From the cell containing the given text, extract its center point as (X, Y) coordinate. 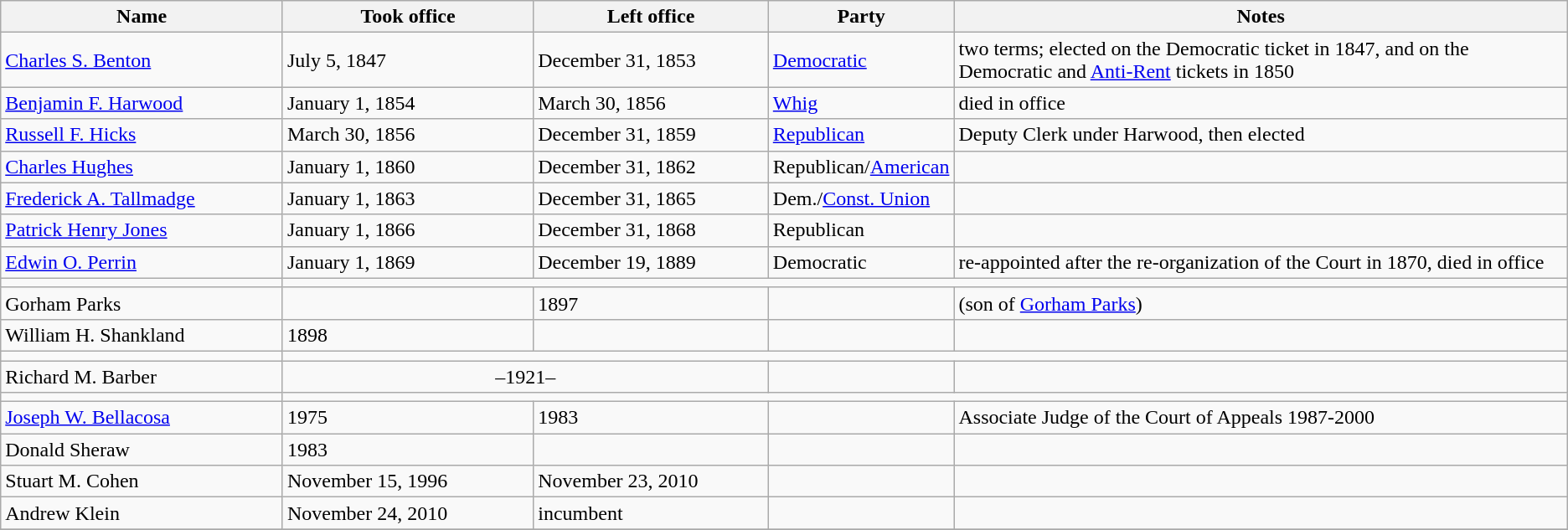
November 23, 2010 (652, 481)
January 1, 1854 (407, 103)
two terms; elected on the Democratic ticket in 1847, and on the Democratic and Anti-Rent tickets in 1850 (1261, 60)
Joseph W. Bellacosa (142, 418)
January 1, 1869 (407, 262)
Gorham Parks (142, 303)
January 1, 1860 (407, 167)
Frederick A. Tallmadge (142, 198)
Patrick Henry Jones (142, 230)
December 31, 1865 (652, 198)
July 5, 1847 (407, 60)
Richard M. Barber (142, 376)
November 15, 1996 (407, 481)
January 1, 1866 (407, 230)
died in office (1261, 103)
Party (861, 17)
Name (142, 17)
re-appointed after the re-organization of the Court in 1870, died in office (1261, 262)
1897 (652, 303)
December 31, 1868 (652, 230)
Stuart M. Cohen (142, 481)
January 1, 1863 (407, 198)
November 24, 2010 (407, 513)
William H. Shankland (142, 335)
Notes (1261, 17)
Took office (407, 17)
Dem./Const. Union (861, 198)
Republican/American (861, 167)
Donald Sheraw (142, 450)
Charles S. Benton (142, 60)
1975 (407, 418)
Edwin O. Perrin (142, 262)
Deputy Clerk under Harwood, then elected (1261, 135)
December 31, 1853 (652, 60)
December 31, 1859 (652, 135)
Andrew Klein (142, 513)
(son of Gorham Parks) (1261, 303)
December 19, 1889 (652, 262)
Associate Judge of the Court of Appeals 1987-2000 (1261, 418)
Benjamin F. Harwood (142, 103)
1898 (407, 335)
December 31, 1862 (652, 167)
incumbent (652, 513)
Russell F. Hicks (142, 135)
–1921– (525, 376)
Left office (652, 17)
Charles Hughes (142, 167)
Whig (861, 103)
